Scan for the cell matching the given text and deliver its (X, Y) coordinate at center. 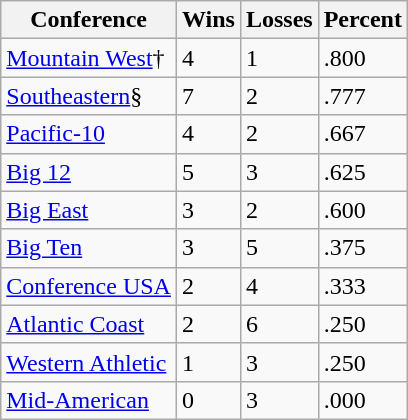
Big 12 (89, 172)
.625 (362, 172)
Losses (279, 20)
Percent (362, 20)
7 (208, 96)
Mountain West† (89, 58)
.667 (362, 134)
.375 (362, 248)
.600 (362, 210)
Southeastern§ (89, 96)
Big East (89, 210)
Conference (89, 20)
Western Athletic (89, 362)
Pacific-10 (89, 134)
.000 (362, 400)
Atlantic Coast (89, 324)
Conference USA (89, 286)
.800 (362, 58)
.777 (362, 96)
0 (208, 400)
Wins (208, 20)
6 (279, 324)
Mid-American (89, 400)
.333 (362, 286)
Big Ten (89, 248)
